Output the (x, y) coordinate of the center of the cell containing the given text.  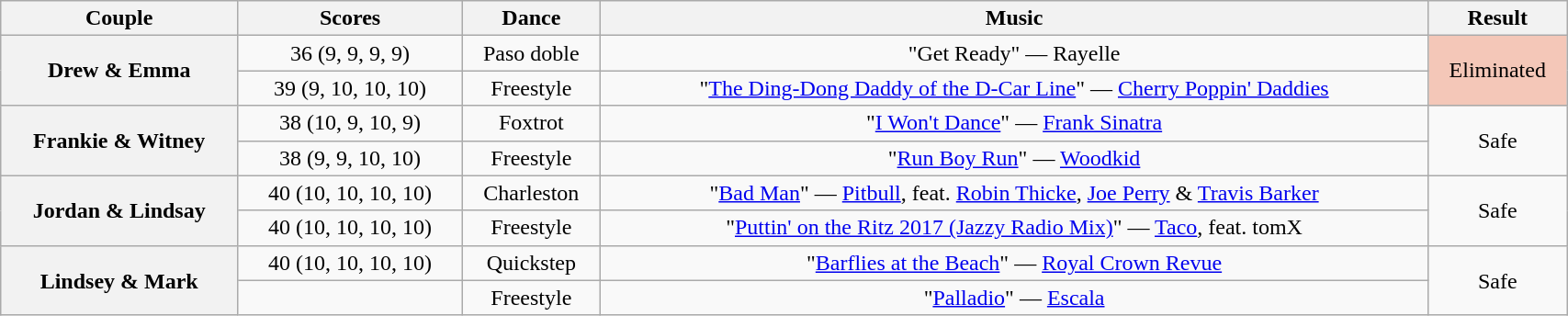
Frankie & Witney (119, 141)
Music (1014, 18)
Lindsey & Mark (119, 280)
Eliminated (1497, 71)
"Run Boy Run" — Woodkid (1014, 158)
39 (9, 10, 10, 10) (351, 88)
36 (9, 9, 9, 9) (351, 53)
38 (9, 9, 10, 10) (351, 158)
"Puttin' on the Ritz 2017 (Jazzy Radio Mix)" — Taco, feat. tomX (1014, 228)
Charleston (531, 193)
Foxtrot (531, 123)
Jordan & Lindsay (119, 210)
Dance (531, 18)
Scores (351, 18)
Drew & Emma (119, 71)
38 (10, 9, 10, 9) (351, 123)
"Bad Man" — Pitbull, feat. Robin Thicke, Joe Perry & Travis Barker (1014, 193)
Result (1497, 18)
"I Won't Dance" — Frank Sinatra (1014, 123)
"Get Ready" — Rayelle (1014, 53)
"Barflies at the Beach" — Royal Crown Revue (1014, 263)
"Palladio" — Escala (1014, 298)
Couple (119, 18)
Quickstep (531, 263)
"The Ding-Dong Daddy of the D-Car Line" — Cherry Poppin' Daddies (1014, 88)
Paso doble (531, 53)
